Return the (X, Y) coordinate for the center point of the cell that contains the specified text.  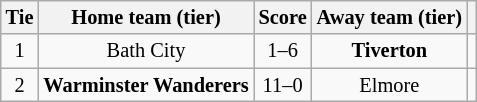
Bath City (146, 51)
Tie (20, 17)
Tiverton (390, 51)
Warminster Wanderers (146, 85)
Home team (tier) (146, 17)
Elmore (390, 85)
Away team (tier) (390, 17)
2 (20, 85)
1 (20, 51)
1–6 (283, 51)
11–0 (283, 85)
Score (283, 17)
